Determine the [x, y] coordinate at the center of the cell enclosing the given text.  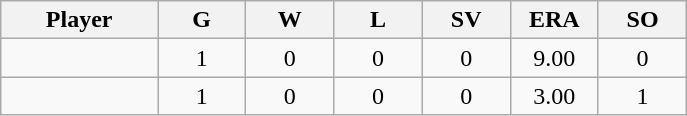
W [290, 20]
3.00 [554, 96]
L [378, 20]
G [202, 20]
Player [80, 20]
9.00 [554, 58]
ERA [554, 20]
SV [466, 20]
SO [642, 20]
